Output the (x, y) coordinate of the center of the cell containing the given text.  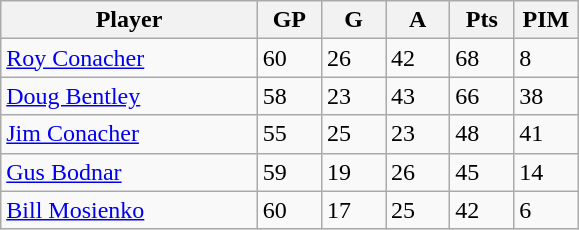
6 (546, 210)
58 (289, 96)
Bill Mosienko (130, 210)
8 (546, 58)
48 (482, 134)
Doug Bentley (130, 96)
19 (353, 172)
PIM (546, 20)
Player (130, 20)
G (353, 20)
55 (289, 134)
Jim Conacher (130, 134)
14 (546, 172)
41 (546, 134)
45 (482, 172)
A (418, 20)
66 (482, 96)
17 (353, 210)
38 (546, 96)
59 (289, 172)
68 (482, 58)
Pts (482, 20)
Roy Conacher (130, 58)
43 (418, 96)
GP (289, 20)
Gus Bodnar (130, 172)
